For the text-containing cell, return its midpoint in [x, y] coordinate format. 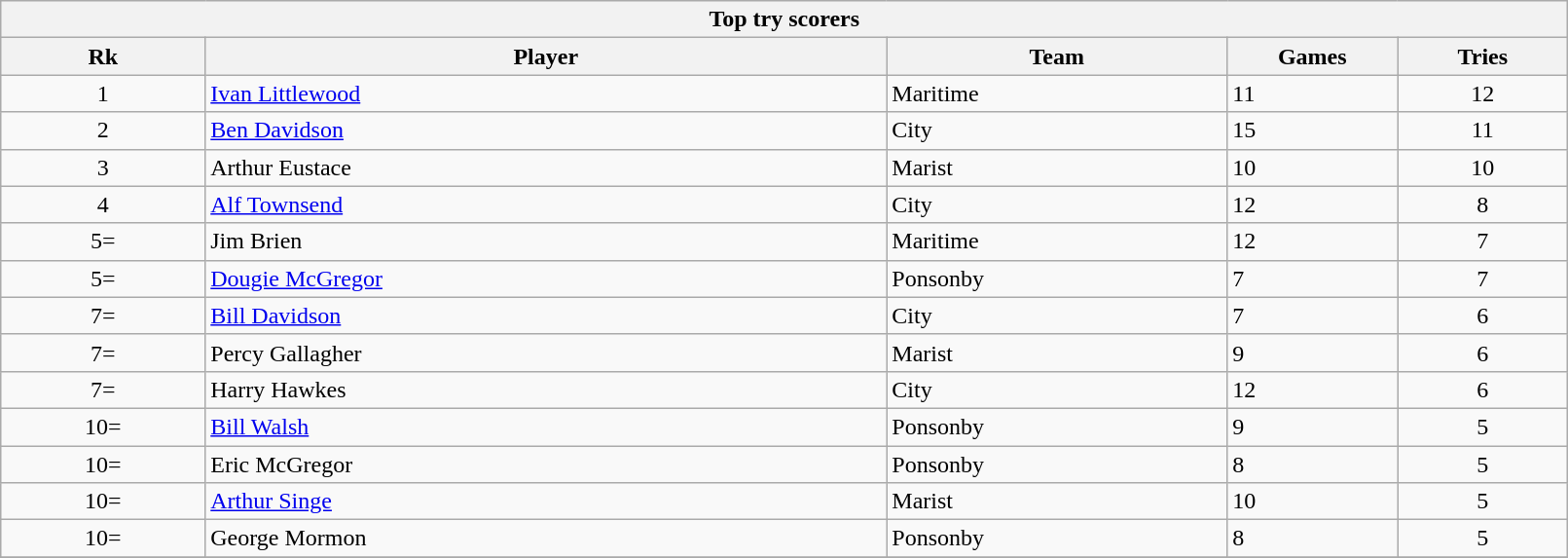
Bill Davidson [546, 316]
Alf Townsend [546, 205]
Ivan Littlewood [546, 93]
Eric McGregor [546, 465]
2 [103, 130]
Arthur Eustace [546, 167]
3 [103, 167]
Harry Hawkes [546, 390]
Top try scorers [784, 19]
Rk [103, 56]
Bill Walsh [546, 427]
1 [103, 93]
Tries [1483, 56]
Player [546, 56]
Dougie McGregor [546, 279]
4 [103, 205]
Arthur Singe [546, 502]
Ben Davidson [546, 130]
Percy Gallagher [546, 353]
Team [1057, 56]
George Mormon [546, 539]
Games [1312, 56]
Jim Brien [546, 242]
15 [1312, 130]
